Return (x, y) of the center of cell containing provided text 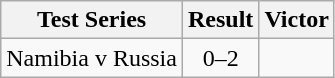
Namibia v Russia (92, 58)
Test Series (92, 20)
Result (220, 20)
0–2 (220, 58)
Victor (296, 20)
